Find where the given text appears and provide that cell's center as (x, y) coordinate. 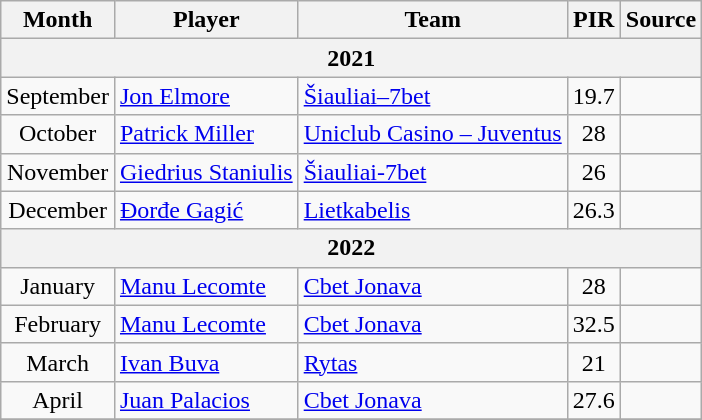
Giedrius Staniulis (206, 172)
December (58, 210)
Player (206, 20)
October (58, 134)
Juan Palacios (206, 400)
19.7 (594, 96)
32.5 (594, 324)
Source (660, 20)
November (58, 172)
26.3 (594, 210)
Rytas (432, 362)
Lietkabelis (432, 210)
Month (58, 20)
2021 (352, 58)
September (58, 96)
PIR (594, 20)
Team (432, 20)
March (58, 362)
January (58, 286)
April (58, 400)
26 (594, 172)
21 (594, 362)
Šiauliai-7bet (432, 172)
Ivan Buva (206, 362)
Šiauliai–7bet (432, 96)
February (58, 324)
Jon Elmore (206, 96)
27.6 (594, 400)
Đorđe Gagić (206, 210)
2022 (352, 248)
Uniclub Casino – Juventus (432, 134)
Patrick Miller (206, 134)
